Pinpoint the cell where the given text exists, returning its [X, Y] midpoint coordinate. 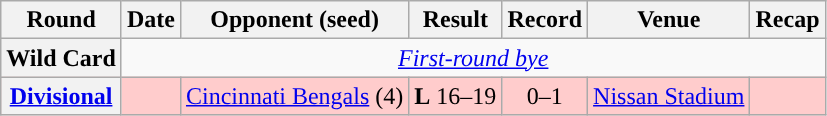
L 16–19 [456, 96]
Cincinnati Bengals (4) [294, 96]
0–1 [545, 96]
First-round bye [473, 58]
Recap [788, 20]
Wild Card [62, 58]
Nissan Stadium [669, 96]
Result [456, 20]
Divisional [62, 96]
Date [150, 20]
Venue [669, 20]
Record [545, 20]
Opponent (seed) [294, 20]
Round [62, 20]
